For the text-containing cell, return its midpoint in [x, y] coordinate format. 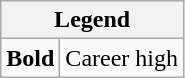
Legend [92, 20]
Bold [30, 58]
Career high [122, 58]
